For the text-containing cell, return its midpoint in (X, Y) coordinate format. 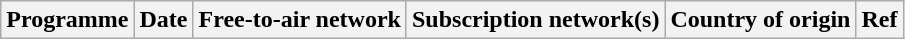
Date (164, 20)
Programme (68, 20)
Ref (880, 20)
Subscription network(s) (535, 20)
Country of origin (760, 20)
Free-to-air network (300, 20)
